Pinpoint the cell where the given text exists, returning its (X, Y) midpoint coordinate. 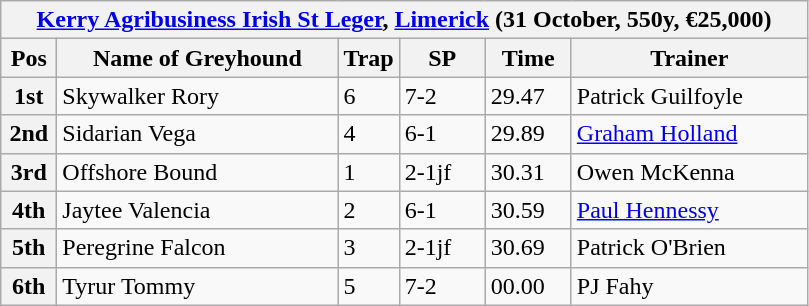
Tyrur Tommy (198, 286)
Patrick Guilfoyle (689, 96)
6 (368, 96)
Name of Greyhound (198, 58)
Owen McKenna (689, 172)
Skywalker Rory (198, 96)
Time (528, 58)
30.31 (528, 172)
29.89 (528, 134)
Paul Hennessy (689, 210)
30.59 (528, 210)
1st (29, 96)
Graham Holland (689, 134)
6th (29, 286)
Kerry Agribusiness Irish St Leger, Limerick (31 October, 550y, €25,000) (404, 20)
Jaytee Valencia (198, 210)
Offshore Bound (198, 172)
30.69 (528, 248)
4 (368, 134)
3 (368, 248)
Trap (368, 58)
SP (442, 58)
PJ Fahy (689, 286)
3rd (29, 172)
5 (368, 286)
2nd (29, 134)
Trainer (689, 58)
1 (368, 172)
4th (29, 210)
Patrick O'Brien (689, 248)
5th (29, 248)
Pos (29, 58)
Sidarian Vega (198, 134)
Peregrine Falcon (198, 248)
00.00 (528, 286)
29.47 (528, 96)
2 (368, 210)
